From the cell containing the given text, extract its center point as (X, Y) coordinate. 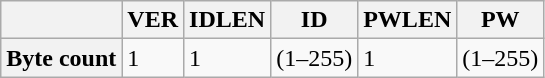
VER (153, 20)
ID (314, 20)
IDLEN (228, 20)
PWLEN (408, 20)
PW (500, 20)
Byte count (62, 58)
